Extract the (X, Y) coordinate from the center of the cell holding the provided text.  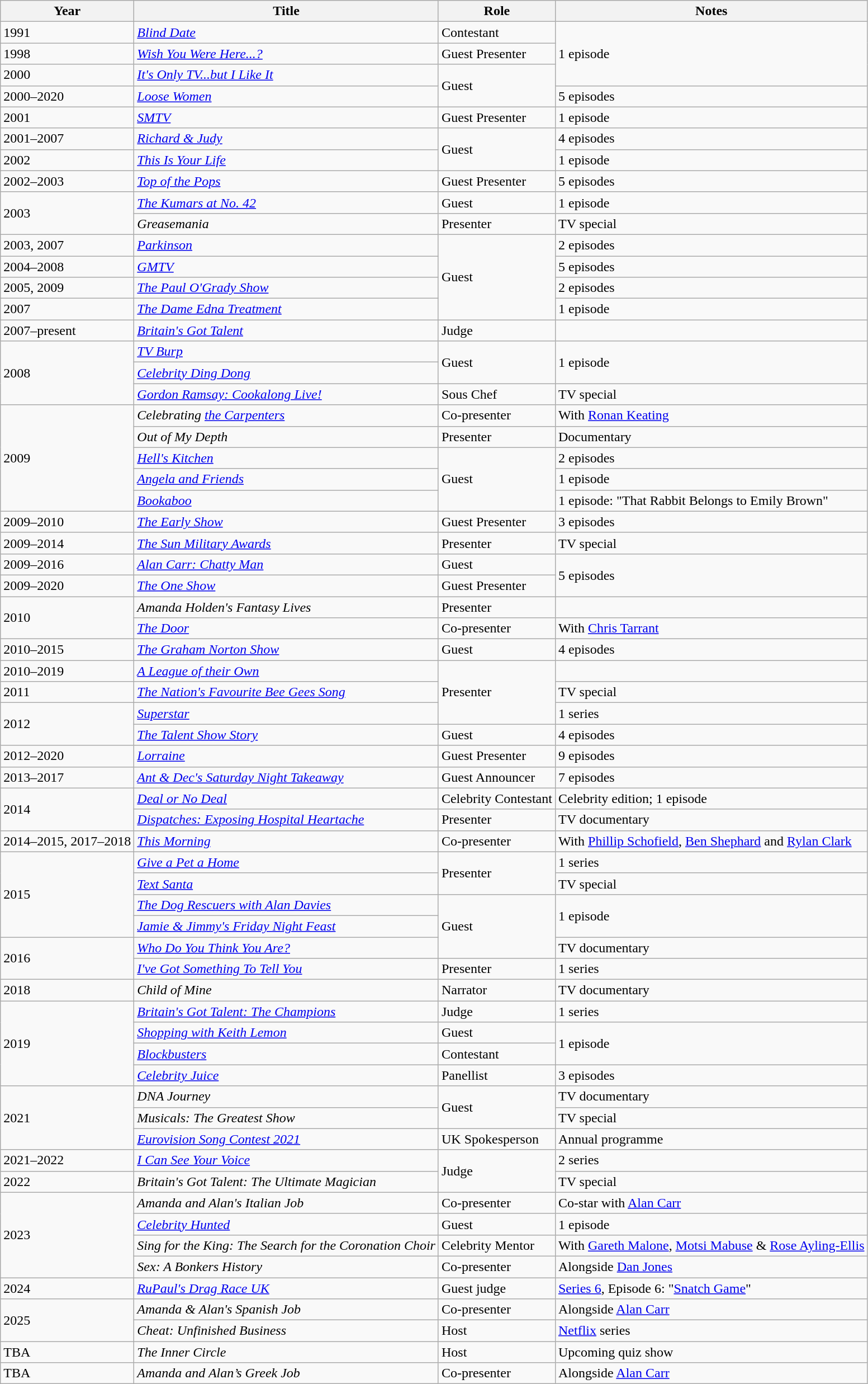
2011 (67, 692)
Amanda and Alan’s Greek Job (286, 1373)
Top of the Pops (286, 181)
2004–2008 (67, 267)
Musicals: The Greatest Show (286, 1118)
2009–2014 (67, 543)
The Graham Norton Show (286, 650)
2000 (67, 75)
Alongside Dan Jones (711, 1267)
The Sun Military Awards (286, 543)
I Can See Your Voice (286, 1160)
Richard & Judy (286, 139)
Deal or No Deal (286, 799)
2012 (67, 724)
Hell's Kitchen (286, 458)
Who Do You Think You Are? (286, 948)
Britain's Got Talent: The Ultimate Magician (286, 1182)
2016 (67, 958)
Sex: A Bonkers History (286, 1267)
Netflix series (711, 1331)
Eurovision Song Contest 2021 (286, 1139)
2009–2010 (67, 522)
The Talent Show Story (286, 735)
Cheat: Unfinished Business (286, 1331)
Guest judge (496, 1288)
2000–2020 (67, 96)
It's Only TV...but I Like It (286, 75)
2009–2020 (67, 585)
2013–2017 (67, 777)
Sing for the King: The Search for the Coronation Choir (286, 1245)
Celebrity edition; 1 episode (711, 799)
With Phillip Schofield, Ben Shephard and Rylan Clark (711, 841)
GMTV (286, 267)
2001 (67, 117)
Narrator (496, 990)
SMTV (286, 117)
2012–2020 (67, 756)
I've Got Something To Tell You (286, 969)
2019 (67, 1043)
Britain's Got Talent (286, 330)
2023 (67, 1235)
Angela and Friends (286, 479)
Role (496, 11)
2002 (67, 160)
Text Santa (286, 884)
2003, 2007 (67, 245)
The Inner Circle (286, 1352)
Celebrity Mentor (496, 1245)
2008 (67, 373)
1991 (67, 32)
Celebrating the Carpenters (286, 415)
2010–2019 (67, 671)
The Early Show (286, 522)
Celebrity Ding Dong (286, 373)
2002–2003 (67, 181)
1 episode: "That Rabbit Belongs to Emily Brown" (711, 500)
Out of My Depth (286, 437)
2014–2015, 2017–2018 (67, 841)
Year (67, 11)
Britain's Got Talent: The Champions (286, 1012)
Annual programme (711, 1139)
The Dog Rescuers with Alan Davies (286, 905)
Documentary (711, 437)
Greasemania (286, 224)
The Kumars at No. 42 (286, 202)
Lorraine (286, 756)
Notes (711, 11)
Shopping with Keith Lemon (286, 1033)
The Nation's Favourite Bee Gees Song (286, 692)
UK Spokesperson (496, 1139)
Celebrity Contestant (496, 799)
Series 6, Episode 6: "Snatch Game" (711, 1288)
2021 (67, 1118)
This Is Your Life (286, 160)
Parkinson (286, 245)
With Chris Tarrant (711, 629)
2005, 2009 (67, 288)
This Morning (286, 841)
2003 (67, 213)
Blockbusters (286, 1054)
Blind Date (286, 32)
1998 (67, 54)
2025 (67, 1320)
Alan Carr: Chatty Man (286, 564)
Give a Pet a Home (286, 862)
The Paul O'Grady Show (286, 288)
2024 (67, 1288)
Celebrity Juice (286, 1075)
Celebrity Hunted (286, 1224)
Sous Chef (496, 394)
Upcoming quiz show (711, 1352)
7 episodes (711, 777)
Loose Women (286, 96)
2022 (67, 1182)
Ant & Dec's Saturday Night Takeaway (286, 777)
RuPaul's Drag Race UK (286, 1288)
2009 (67, 458)
The Door (286, 629)
Amanda and Alan's Italian Job (286, 1203)
9 episodes (711, 756)
Child of Mine (286, 990)
Dispatches: Exposing Hospital Heartache (286, 820)
TV Burp (286, 352)
The One Show (286, 585)
2001–2007 (67, 139)
Gordon Ramsay: Cookalong Live! (286, 394)
2009–2016 (67, 564)
2014 (67, 809)
Bookaboo (286, 500)
2007 (67, 309)
2010–2015 (67, 650)
DNA Journey (286, 1097)
A League of their Own (286, 671)
Amanda Holden's Fantasy Lives (286, 607)
With Ronan Keating (711, 415)
2015 (67, 894)
2021–2022 (67, 1160)
2 series (711, 1160)
2010 (67, 617)
Co-star with Alan Carr (711, 1203)
2018 (67, 990)
2007–present (67, 330)
Guest Announcer (496, 777)
Wish You Were Here...? (286, 54)
Jamie & Jimmy's Friday Night Feast (286, 926)
Superstar (286, 714)
With Gareth Malone, Motsi Mabuse & Rose Ayling-Ellis (711, 1245)
Amanda & Alan's Spanish Job (286, 1310)
The Dame Edna Treatment (286, 309)
Panellist (496, 1075)
Title (286, 11)
